Find where the given text appears and provide that cell's center as [X, Y] coordinate. 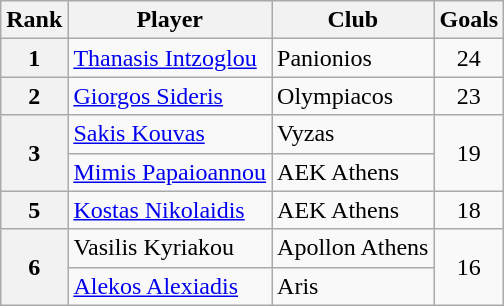
19 [469, 153]
6 [34, 267]
Rank [34, 20]
16 [469, 267]
Player [170, 20]
Goals [469, 20]
Panionios [353, 58]
2 [34, 96]
Giorgos Sideris [170, 96]
Aris [353, 286]
Apollon Athens [353, 248]
Sakis Kouvas [170, 134]
5 [34, 210]
Alekos Alexiadis [170, 286]
Vyzas [353, 134]
18 [469, 210]
1 [34, 58]
Mimis Papaioannou [170, 172]
Club [353, 20]
24 [469, 58]
Kostas Nikolaidis [170, 210]
Olympiacos [353, 96]
Thanasis Intzoglou [170, 58]
23 [469, 96]
Vasilis Kyriakou [170, 248]
3 [34, 153]
